Find where the given text appears and provide that cell's center as (x, y) coordinate. 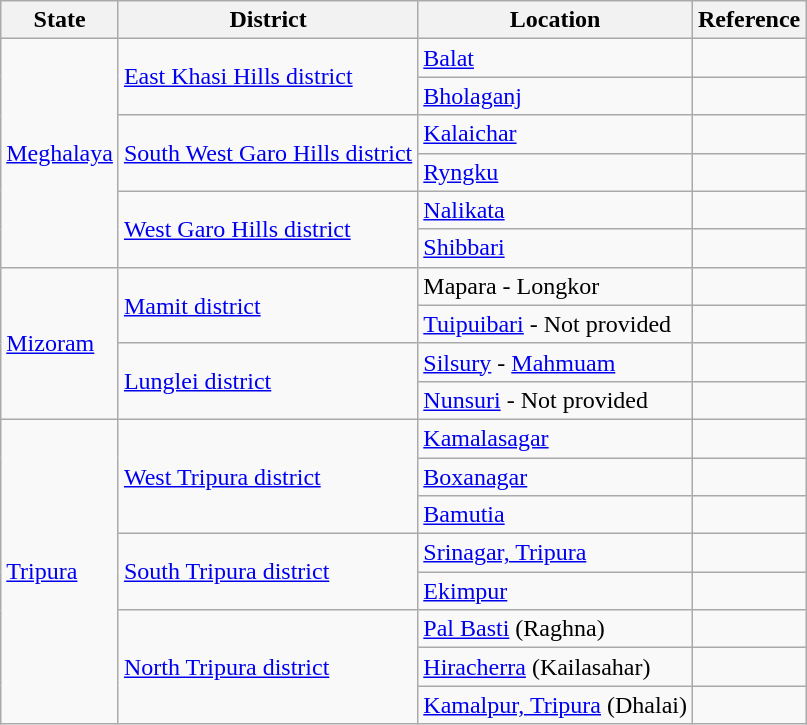
Hiracherra (Kailasahar) (556, 667)
Nalikata (556, 210)
West Garo Hills district (268, 229)
South West Garo Hills district (268, 153)
Mapara - Longkor (556, 286)
Pal Basti (Raghna) (556, 629)
Mamit district (268, 305)
Tripura (60, 571)
Lunglei district (268, 381)
Mizoram (60, 343)
Boxanagar (556, 477)
District (268, 20)
Meghalaya (60, 153)
Kalaichar (556, 134)
West Tripura district (268, 476)
Srinagar, Tripura (556, 553)
Reference (750, 20)
South Tripura district (268, 572)
Location (556, 20)
Silsury - Mahmuam (556, 362)
Kamalpur, Tripura (Dhalai) (556, 705)
State (60, 20)
Kamalasagar (556, 438)
Ekimpur (556, 591)
Ryngku (556, 172)
North Tripura district (268, 667)
Bamutia (556, 515)
East Khasi Hills district (268, 77)
Tuipuibari - Not provided (556, 324)
Bholaganj (556, 96)
Shibbari (556, 248)
Nunsuri - Not provided (556, 400)
Balat (556, 58)
